Identify which cell holds the provided text, then report its (X, Y) central coordinate. 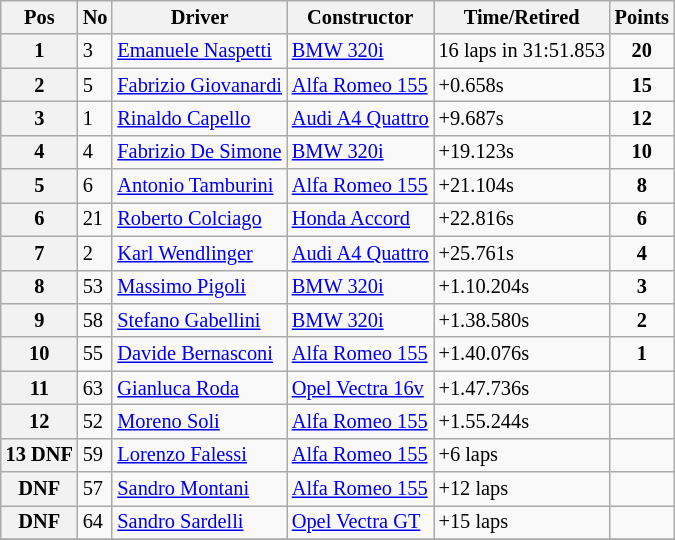
+0.658s (522, 85)
Fabrizio De Simone (199, 152)
Pos (40, 17)
+25.761s (522, 253)
16 laps in 31:51.853 (522, 51)
21 (96, 219)
9 (40, 320)
+22.816s (522, 219)
Lorenzo Falessi (199, 455)
Constructor (360, 17)
Antonio Tamburini (199, 186)
11 (40, 388)
58 (96, 320)
63 (96, 388)
+1.40.076s (522, 354)
57 (96, 489)
Davide Bernasconi (199, 354)
+9.687s (522, 118)
+1.10.204s (522, 287)
Karl Wendlinger (199, 253)
Opel Vectra 16v (360, 388)
Emanuele Naspetti (199, 51)
20 (642, 51)
Sandro Sardelli (199, 522)
Honda Accord (360, 219)
Stefano Gabellini (199, 320)
+19.123s (522, 152)
Moreno Soli (199, 421)
Sandro Montani (199, 489)
Fabrizio Giovanardi (199, 85)
15 (642, 85)
Rinaldo Capello (199, 118)
Roberto Colciago (199, 219)
+1.55.244s (522, 421)
Massimo Pigoli (199, 287)
+1.38.580s (522, 320)
13 DNF (40, 455)
+1.47.736s (522, 388)
Time/Retired (522, 17)
59 (96, 455)
+21.104s (522, 186)
+15 laps (522, 522)
Opel Vectra GT (360, 522)
Points (642, 17)
53 (96, 287)
No (96, 17)
Driver (199, 17)
64 (96, 522)
7 (40, 253)
Gianluca Roda (199, 388)
52 (96, 421)
55 (96, 354)
+6 laps (522, 455)
+12 laps (522, 489)
